Pinpoint the cell where the given text exists, returning its (x, y) midpoint coordinate. 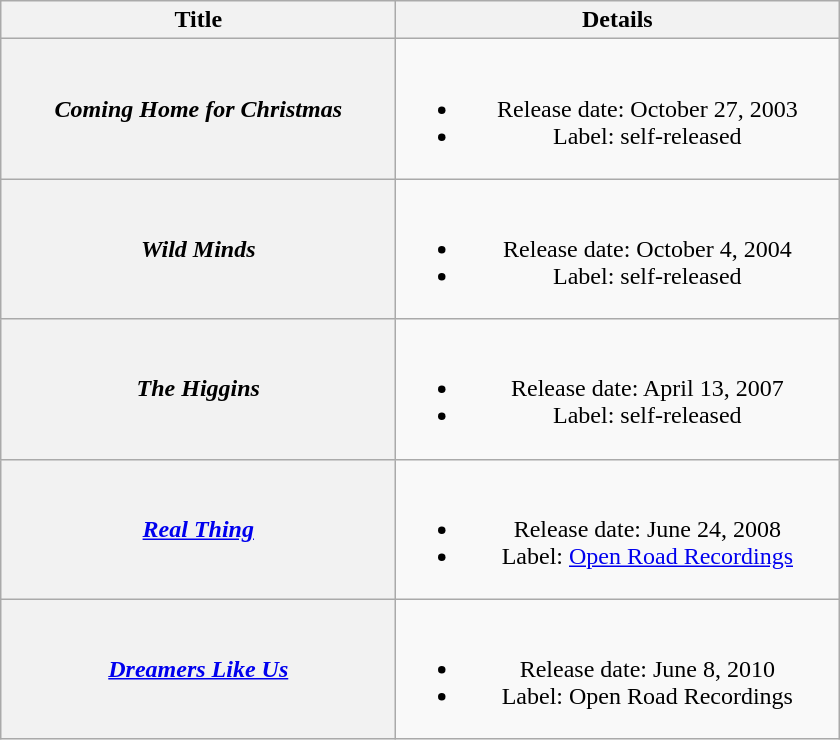
Release date: June 24, 2008Label: Open Road Recordings (618, 529)
Release date: October 4, 2004Label: self-released (618, 249)
Release date: April 13, 2007Label: self-released (618, 389)
Coming Home for Christmas (198, 109)
Release date: October 27, 2003Label: self-released (618, 109)
Dreamers Like Us (198, 669)
Details (618, 20)
Release date: June 8, 2010Label: Open Road Recordings (618, 669)
Wild Minds (198, 249)
The Higgins (198, 389)
Real Thing (198, 529)
Title (198, 20)
